Pinpoint the cell where the given text exists, returning its [X, Y] midpoint coordinate. 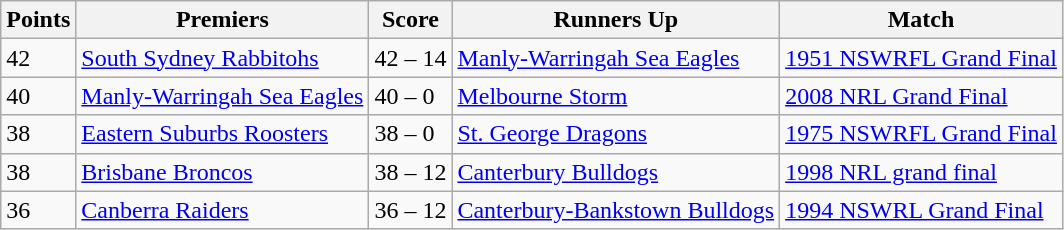
Points [38, 20]
Brisbane Broncos [222, 172]
Score [410, 20]
42 [38, 58]
2008 NRL Grand Final [922, 96]
1998 NRL grand final [922, 172]
Canterbury Bulldogs [616, 172]
1994 NSWRL Grand Final [922, 210]
40 – 0 [410, 96]
1975 NSWRFL Grand Final [922, 134]
Match [922, 20]
St. George Dragons [616, 134]
1951 NSWRFL Grand Final [922, 58]
38 – 0 [410, 134]
42 – 14 [410, 58]
South Sydney Rabbitohs [222, 58]
Canberra Raiders [222, 210]
Eastern Suburbs Roosters [222, 134]
40 [38, 96]
Premiers [222, 20]
Runners Up [616, 20]
Melbourne Storm [616, 96]
Canterbury-Bankstown Bulldogs [616, 210]
36 [38, 210]
38 – 12 [410, 172]
36 – 12 [410, 210]
